Find where the given text appears and provide that cell's center as (x, y) coordinate. 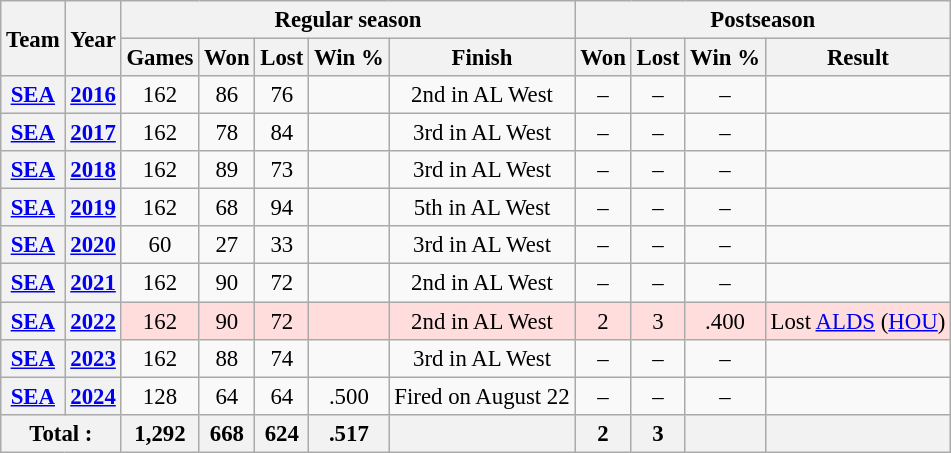
78 (227, 133)
Fired on August 22 (482, 396)
86 (227, 95)
73 (282, 170)
5th in AL West (482, 208)
2018 (93, 170)
88 (227, 358)
2023 (93, 358)
60 (160, 245)
Result (858, 58)
624 (282, 433)
2016 (93, 95)
2021 (93, 283)
128 (160, 396)
89 (227, 170)
.500 (349, 396)
.517 (349, 433)
Games (160, 58)
Finish (482, 58)
27 (227, 245)
Postseason (763, 20)
Regular season (348, 20)
33 (282, 245)
Lost ALDS (HOU) (858, 321)
Team (33, 38)
1,292 (160, 433)
94 (282, 208)
2020 (93, 245)
2017 (93, 133)
668 (227, 433)
68 (227, 208)
.400 (725, 321)
Total : (61, 433)
2022 (93, 321)
2024 (93, 396)
2019 (93, 208)
74 (282, 358)
84 (282, 133)
76 (282, 95)
Year (93, 38)
